Provide the [X, Y] coordinate of the cell's center where the given text is located.  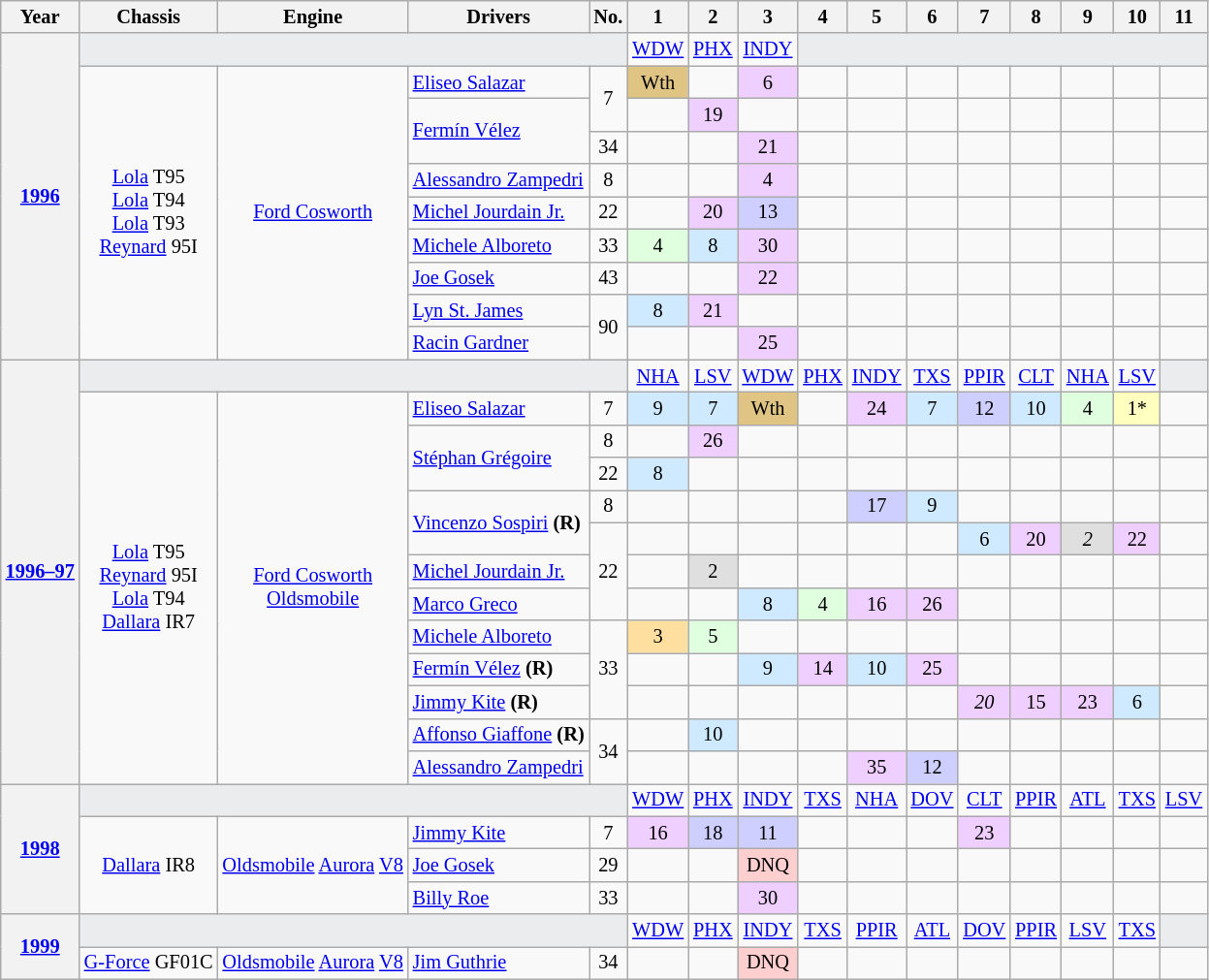
No. [609, 16]
29 [609, 865]
G-Force GF01C [149, 963]
Jimmy Kite [498, 833]
1996–97 [41, 572]
Vincenzo Sospiri (R) [498, 522]
Ford CosworthOldsmobile [313, 587]
24 [876, 408]
15 [1035, 702]
Jimmy Kite (R) [498, 702]
Racin Gardner [498, 343]
35 [876, 767]
Jim Guthrie [498, 963]
Dallara IR8 [149, 865]
43 [609, 278]
13 [768, 212]
Marco Greco [498, 604]
Lola T95Reynard 95ILola T94Dallara IR7 [149, 587]
19 [713, 114]
Lola T95Lola T94Lola T93Reynard 95I [149, 213]
Fermín Vélez [498, 130]
1 [657, 16]
Chassis [149, 16]
1998 [41, 849]
Stéphan Grégoire [498, 458]
1* [1137, 408]
17 [876, 506]
Billy Roe [498, 898]
14 [822, 669]
18 [713, 833]
Drivers [498, 16]
90 [609, 326]
1996 [41, 196]
1999 [41, 946]
Fermín Vélez (R) [498, 669]
Ford Cosworth [313, 213]
Affonso Giaffone (R) [498, 735]
Year [41, 16]
Engine [313, 16]
Lyn St. James [498, 310]
